Pinpoint the cell where the given text exists, returning its (x, y) midpoint coordinate. 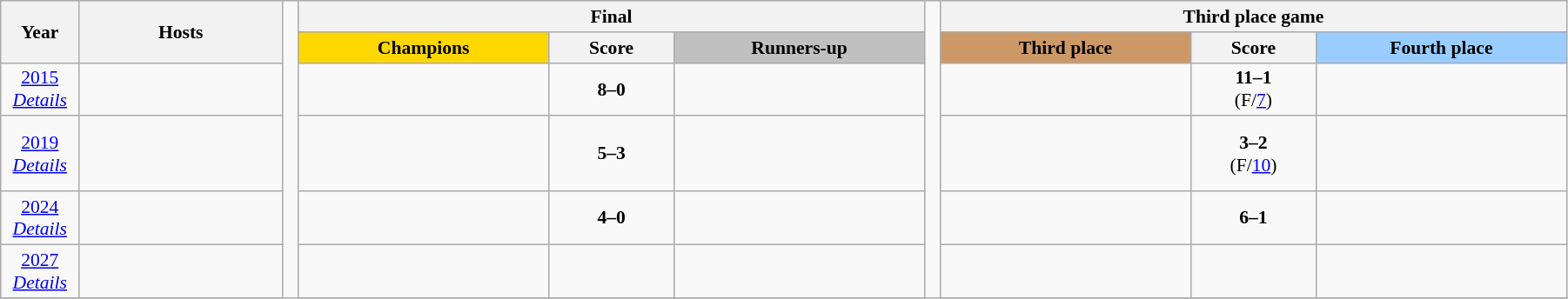
Third place (1066, 48)
3–2(F/10) (1253, 155)
2019Details (40, 155)
Fourth place (1441, 48)
Year (40, 31)
2027Details (40, 271)
Third place game (1254, 17)
6–1 (1253, 217)
Hosts (181, 31)
Final (612, 17)
4–0 (612, 217)
11–1(F/7) (1253, 89)
Champions (424, 48)
Runners-up (800, 48)
5–3 (612, 155)
2015Details (40, 89)
8–0 (612, 89)
2024Details (40, 217)
